Return (X, Y) of the center of cell containing provided text 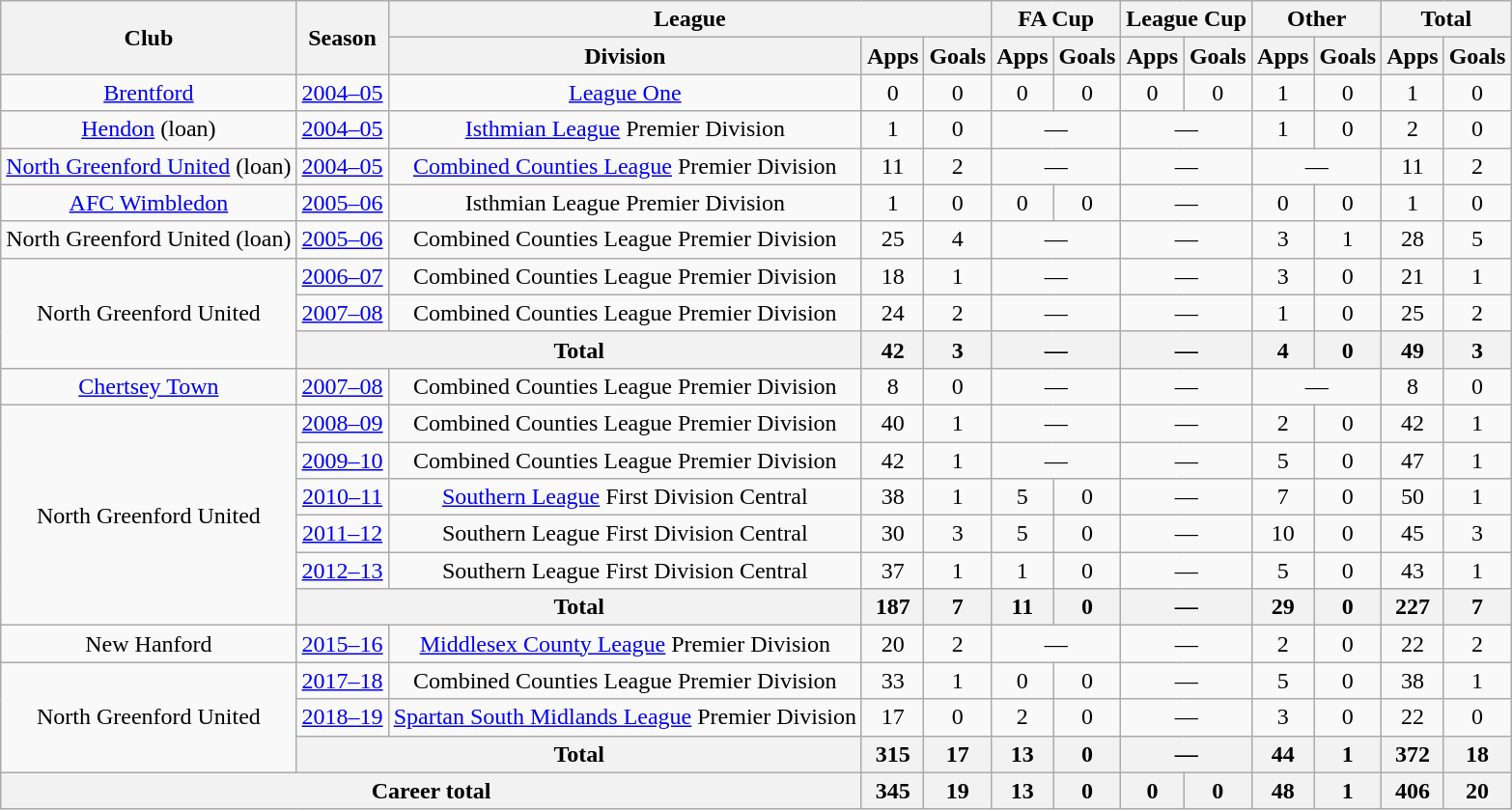
37 (892, 571)
21 (1413, 276)
Career total (432, 791)
406 (1413, 791)
19 (958, 791)
League One (625, 93)
45 (1413, 534)
2010–11 (342, 497)
Other (1317, 19)
29 (1283, 607)
227 (1413, 607)
48 (1283, 791)
33 (892, 681)
AFC Wimbledon (149, 203)
345 (892, 791)
Division (625, 56)
187 (892, 607)
Season (342, 38)
10 (1283, 534)
Club (149, 38)
315 (892, 754)
44 (1283, 754)
Brentford (149, 93)
FA Cup (1056, 19)
2006–07 (342, 276)
2015–16 (342, 644)
28 (1413, 239)
43 (1413, 571)
24 (892, 313)
2012–13 (342, 571)
New Hanford (149, 644)
2018–19 (342, 717)
40 (892, 423)
League (689, 19)
49 (1413, 349)
2009–10 (342, 461)
372 (1413, 754)
30 (892, 534)
2011–12 (342, 534)
Middlesex County League Premier Division (625, 644)
50 (1413, 497)
47 (1413, 461)
Spartan South Midlands League Premier Division (625, 717)
2017–18 (342, 681)
2008–09 (342, 423)
Hendon (loan) (149, 129)
Chertsey Town (149, 386)
League Cup (1187, 19)
